Find where the given text appears and provide that cell's center as [X, Y] coordinate. 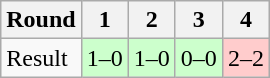
Round [41, 20]
2 [152, 20]
0–0 [198, 58]
3 [198, 20]
4 [246, 20]
1 [104, 20]
2–2 [246, 58]
Result [41, 58]
